Detect which cell encompasses the target text, then output its [x, y] center coordinate. 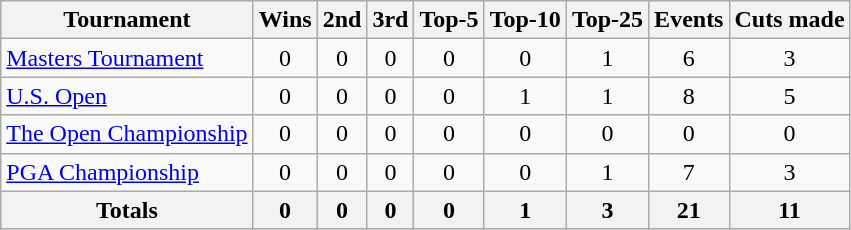
Cuts made [790, 20]
Top-10 [525, 20]
3rd [390, 20]
Totals [127, 210]
21 [689, 210]
Wins [285, 20]
Top-25 [607, 20]
5 [790, 96]
7 [689, 172]
8 [689, 96]
Tournament [127, 20]
2nd [342, 20]
Events [689, 20]
11 [790, 210]
Top-5 [449, 20]
Masters Tournament [127, 58]
U.S. Open [127, 96]
The Open Championship [127, 134]
6 [689, 58]
PGA Championship [127, 172]
